Capture the cell that displays the provided text and extract its [x, y] central coordinate. 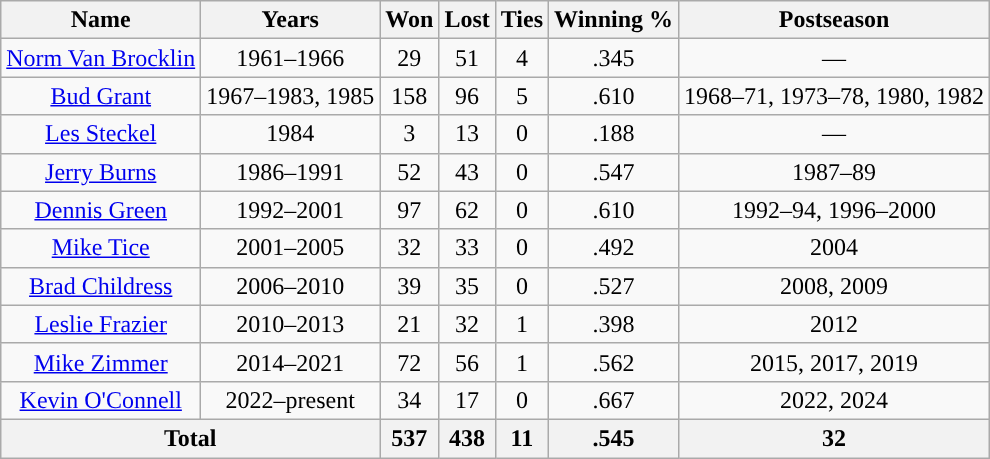
Leslie Frazier [101, 324]
537 [410, 438]
2006–2010 [290, 286]
.545 [614, 438]
158 [410, 96]
35 [467, 286]
2004 [834, 248]
Ties [522, 20]
97 [410, 210]
33 [467, 248]
.527 [614, 286]
Dennis Green [101, 210]
13 [467, 134]
Mike Tice [101, 248]
52 [410, 172]
.492 [614, 248]
.562 [614, 362]
Brad Childress [101, 286]
4 [522, 58]
1992–94, 1996–2000 [834, 210]
2012 [834, 324]
5 [522, 96]
2022–present [290, 400]
34 [410, 400]
2014–2021 [290, 362]
Kevin O'Connell [101, 400]
Years [290, 20]
96 [467, 96]
1992–2001 [290, 210]
3 [410, 134]
43 [467, 172]
1987–89 [834, 172]
29 [410, 58]
11 [522, 438]
Jerry Burns [101, 172]
Won [410, 20]
21 [410, 324]
Les Steckel [101, 134]
56 [467, 362]
1986–1991 [290, 172]
72 [410, 362]
2022, 2024 [834, 400]
Mike Zimmer [101, 362]
1984 [290, 134]
1967–1983, 1985 [290, 96]
Norm Van Brocklin [101, 58]
2008, 2009 [834, 286]
17 [467, 400]
2015, 2017, 2019 [834, 362]
.547 [614, 172]
Postseason [834, 20]
Winning % [614, 20]
2010–2013 [290, 324]
39 [410, 286]
51 [467, 58]
.667 [614, 400]
1961–1966 [290, 58]
Total [190, 438]
Name [101, 20]
2001–2005 [290, 248]
62 [467, 210]
.188 [614, 134]
438 [467, 438]
1968–71, 1973–78, 1980, 1982 [834, 96]
Lost [467, 20]
.345 [614, 58]
.398 [614, 324]
Bud Grant [101, 96]
